Return [x, y] of the center of cell containing provided text 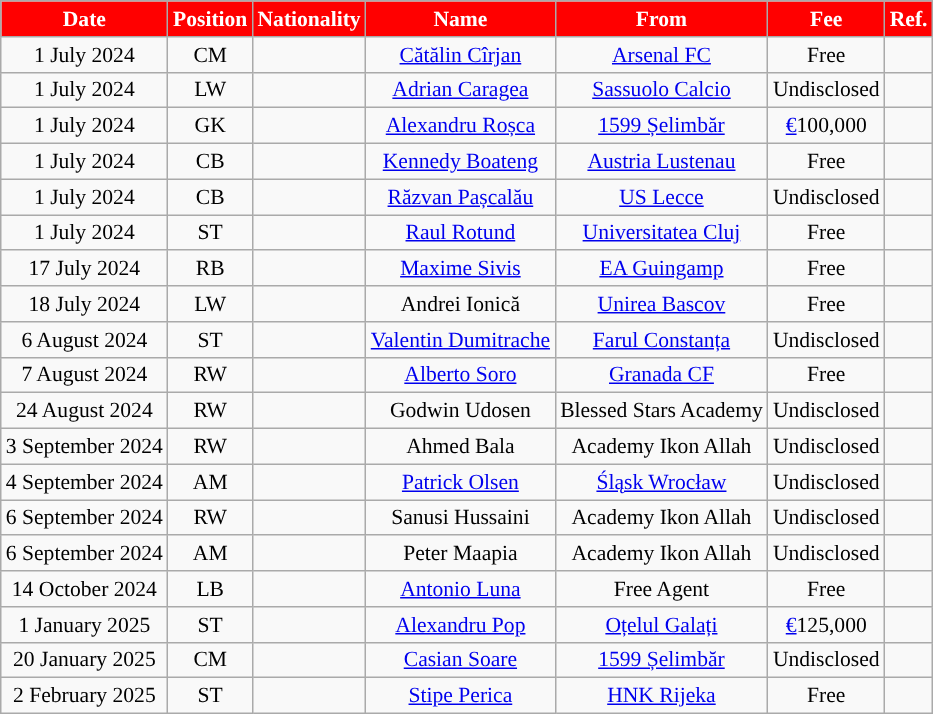
HNK Rijeka [662, 696]
From [662, 19]
LB [210, 589]
Andrei Ionică [460, 304]
Fee [826, 19]
Sanusi Hussaini [460, 518]
Arsenal FC [662, 55]
Alexandru Roșca [460, 126]
Śląsk Wrocław [662, 482]
Date [84, 19]
Unirea Bascov [662, 304]
Blessed Stars Academy [662, 411]
Adrian Caragea [460, 90]
7 August 2024 [84, 375]
Patrick Olsen [460, 482]
Peter Maapia [460, 554]
Ref. [909, 19]
Oțelul Galați [662, 625]
Alexandru Pop [460, 625]
Ahmed Bala [460, 447]
Farul Constanța [662, 340]
US Lecce [662, 197]
Alberto Soro [460, 375]
RB [210, 269]
3 September 2024 [84, 447]
Raul Rotund [460, 233]
Stipe Perica [460, 696]
EA Guingamp [662, 269]
€100,000 [826, 126]
Kennedy Boateng [460, 162]
20 January 2025 [84, 660]
Cătălin Cîrjan [460, 55]
Universitatea Cluj [662, 233]
Sassuolo Calcio [662, 90]
Granada CF [662, 375]
17 July 2024 [84, 269]
Name [460, 19]
14 October 2024 [84, 589]
2 February 2025 [84, 696]
Free Agent [662, 589]
Austria Lustenau [662, 162]
Răzvan Pașcalău [460, 197]
Antonio Luna [460, 589]
18 July 2024 [84, 304]
Casian Soare [460, 660]
GK [210, 126]
24 August 2024 [84, 411]
6 August 2024 [84, 340]
1 January 2025 [84, 625]
€125,000 [826, 625]
Godwin Udosen [460, 411]
Nationality [308, 19]
Maxime Sivis [460, 269]
4 September 2024 [84, 482]
Valentin Dumitrache [460, 340]
Position [210, 19]
